Identify which cell holds the provided text, then report its [x, y] central coordinate. 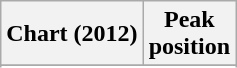
Peakposition [189, 34]
Chart (2012) [72, 34]
